Locate the cell with the specified text and output its (X, Y) center coordinate. 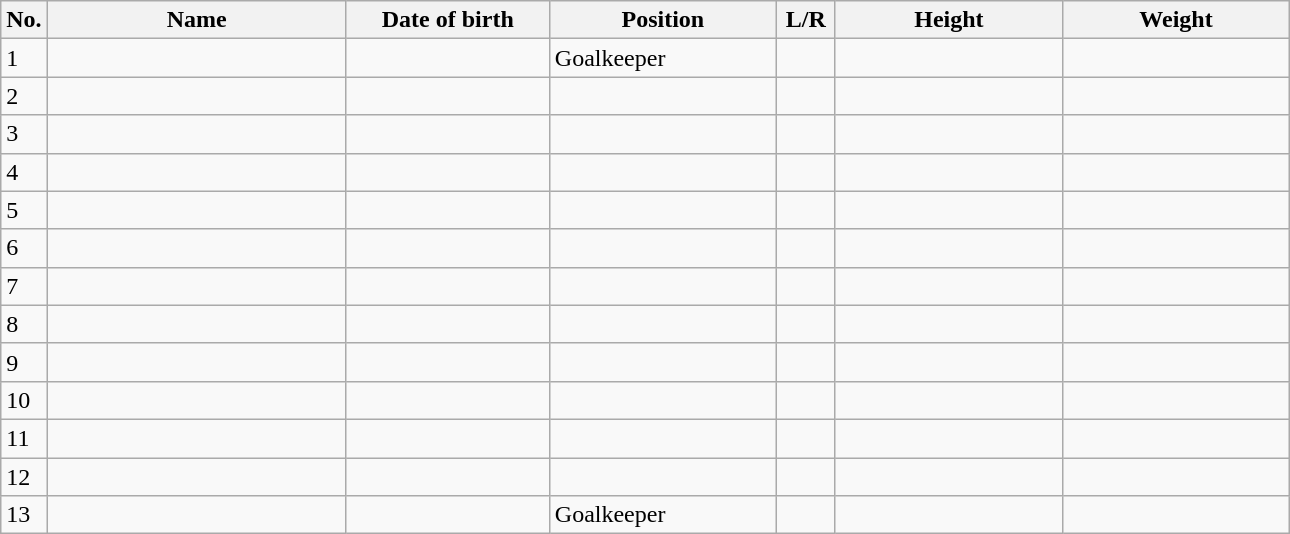
Weight (1176, 20)
L/R (806, 20)
Name (196, 20)
10 (24, 400)
Height (948, 20)
2 (24, 96)
5 (24, 210)
12 (24, 477)
1 (24, 58)
11 (24, 438)
No. (24, 20)
6 (24, 248)
Date of birth (448, 20)
Position (662, 20)
13 (24, 515)
8 (24, 324)
7 (24, 286)
4 (24, 172)
3 (24, 134)
9 (24, 362)
